Output the [x, y] coordinate of the center of the cell containing the given text.  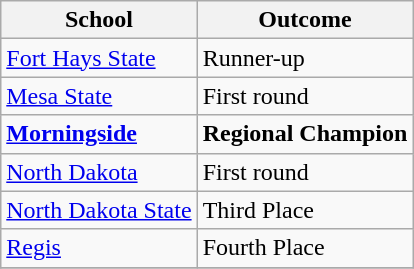
Outcome [305, 20]
School [99, 20]
Fourth Place [305, 248]
Third Place [305, 210]
Fort Hays State [99, 58]
North Dakota [99, 172]
Morningside [99, 134]
Regional Champion [305, 134]
North Dakota State [99, 210]
Runner-up [305, 58]
Regis [99, 248]
Mesa State [99, 96]
